Extract the (X, Y) coordinate from the center of the cell holding the provided text.  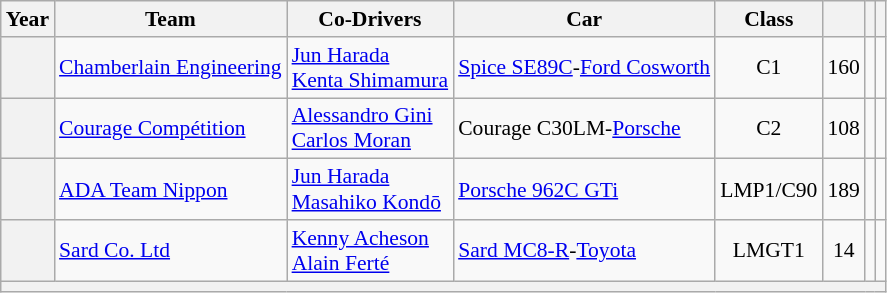
Porsche 962C GTi (584, 190)
Sard MC8-R-Toyota (584, 250)
ADA Team Nippon (170, 190)
C2 (768, 128)
14 (844, 250)
C1 (768, 68)
LMP1/C90 (768, 190)
Courage Compétition (170, 128)
Alessandro Gini Carlos Moran (370, 128)
Car (584, 19)
Courage C30LM-Porsche (584, 128)
160 (844, 68)
Co-Drivers (370, 19)
Kenny Acheson Alain Ferté (370, 250)
Jun Harada Kenta Shimamura (370, 68)
Class (768, 19)
Spice SE89C-Ford Cosworth (584, 68)
Sard Co. Ltd (170, 250)
189 (844, 190)
Year (28, 19)
LMGT1 (768, 250)
108 (844, 128)
Team (170, 19)
Jun Harada Masahiko Kondō (370, 190)
Chamberlain Engineering (170, 68)
